Locate the cell with the specified text and output its (x, y) center coordinate. 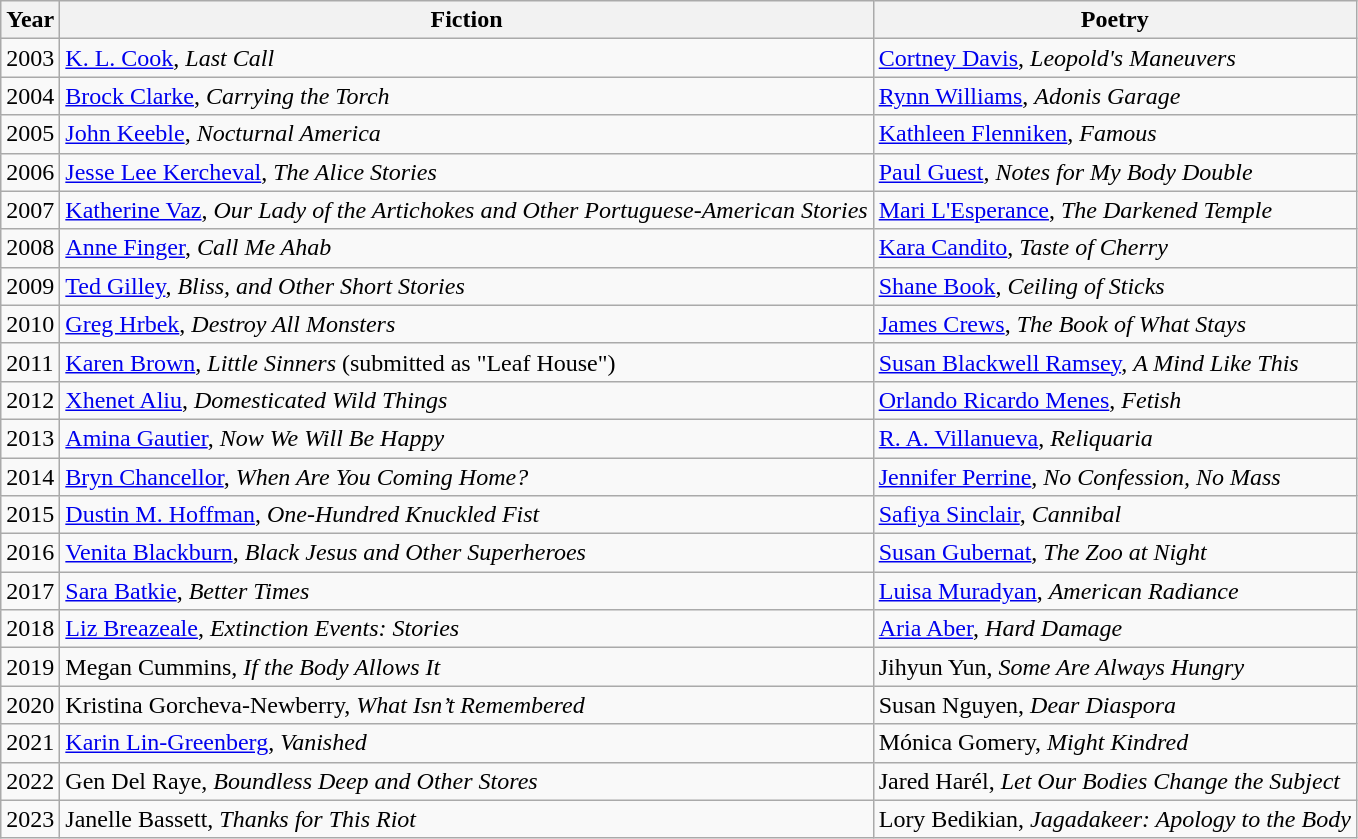
2015 (30, 515)
Amina Gautier, Now We Will Be Happy (466, 438)
Megan Cummins, If the Body Allows It (466, 667)
Jesse Lee Kercheval, The Alice Stories (466, 172)
Orlando Ricardo Menes, Fetish (1114, 400)
Sara Batkie, Better Times (466, 591)
Paul Guest, Notes for My Body Double (1114, 172)
2023 (30, 819)
Jennifer Perrine, No Confession, No Mass (1114, 477)
Janelle Bassett, Thanks for This Riot (466, 819)
Venita Blackburn, Black Jesus and Other Superheroes (466, 553)
2011 (30, 362)
Kara Candito, Taste of Cherry (1114, 248)
2012 (30, 400)
2017 (30, 591)
R. A. Villanueva, Reliquaria (1114, 438)
Mónica Gomery, Might Kindred (1114, 743)
Katherine Vaz, Our Lady of the Artichokes and Other Portuguese-American Stories (466, 210)
2021 (30, 743)
2006 (30, 172)
Dustin M. Hoffman, One-Hundred Knuckled Fist (466, 515)
Ted Gilley, Bliss, and Other Short Stories (466, 286)
2018 (30, 629)
John Keeble, Nocturnal America (466, 134)
Susan Nguyen, Dear Diaspora (1114, 705)
2009 (30, 286)
2020 (30, 705)
Xhenet Aliu, Domesticated Wild Things (466, 400)
Susan Gubernat, The Zoo at Night (1114, 553)
2003 (30, 58)
Jihyun Yun, Some Are Always Hungry (1114, 667)
Safiya Sinclair, Cannibal (1114, 515)
2022 (30, 781)
Lory Bedikian, Jagadakeer: Apology to the Body (1114, 819)
Bryn Chancellor, When Are You Coming Home? (466, 477)
2010 (30, 324)
Cortney Davis, Leopold's Maneuvers (1114, 58)
2016 (30, 553)
Karen Brown, Little Sinners (submitted as "Leaf House") (466, 362)
James Crews, The Book of What Stays (1114, 324)
Susan Blackwell Ramsey, A Mind Like This (1114, 362)
Luisa Muradyan, American Radiance (1114, 591)
Anne Finger, Call Me Ahab (466, 248)
Fiction (466, 20)
Kathleen Flenniken, Famous (1114, 134)
2005 (30, 134)
Gen Del Raye, Boundless Deep and Other Stores (466, 781)
Year (30, 20)
Aria Aber, Hard Damage (1114, 629)
Kristina Gorcheva-Newberry, What Isn’t Remembered (466, 705)
Rynn Williams, Adonis Garage (1114, 96)
2007 (30, 210)
2014 (30, 477)
Karin Lin-Greenberg, Vanished (466, 743)
Shane Book, Ceiling of Sticks (1114, 286)
2019 (30, 667)
2008 (30, 248)
Greg Hrbek, Destroy All Monsters (466, 324)
Poetry (1114, 20)
2013 (30, 438)
2004 (30, 96)
Jared Harél, Let Our Bodies Change the Subject (1114, 781)
Brock Clarke, Carrying the Torch (466, 96)
K. L. Cook, Last Call (466, 58)
Mari L'Esperance, The Darkened Temple (1114, 210)
Liz Breazeale, Extinction Events: Stories (466, 629)
